Extract the (x, y) coordinate from the center of the cell holding the provided text.  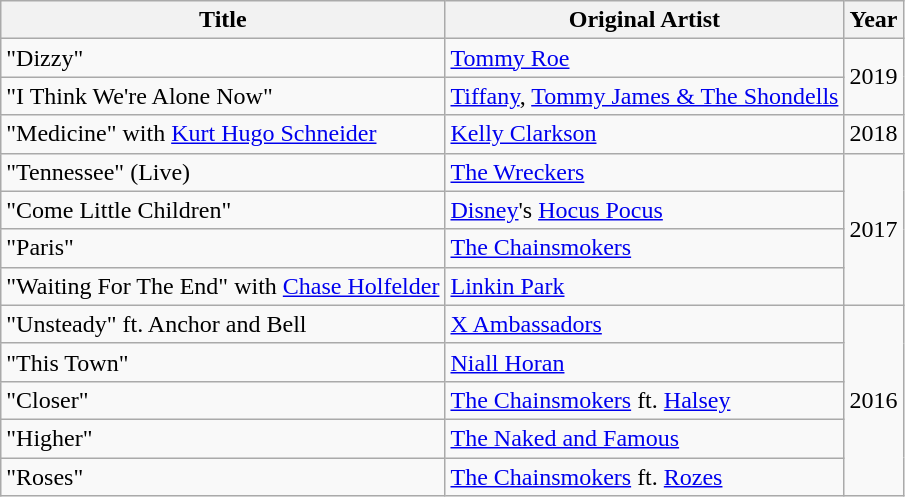
2016 (874, 400)
2018 (874, 134)
"Closer" (223, 400)
Title (223, 20)
"Roses" (223, 477)
2019 (874, 77)
Tommy Roe (644, 58)
2017 (874, 229)
"Medicine" with Kurt Hugo Schneider (223, 134)
Linkin Park (644, 286)
Disney's Hocus Pocus (644, 210)
"Tennessee" (Live) (223, 172)
The Chainsmokers ft. Halsey (644, 400)
Original Artist (644, 20)
Year (874, 20)
Tiffany, Tommy James & The Shondells (644, 96)
"Waiting For The End" with Chase Holfelder (223, 286)
The Chainsmokers (644, 248)
The Naked and Famous (644, 438)
X Ambassadors (644, 324)
The Wreckers (644, 172)
"Dizzy" (223, 58)
"Come Little Children" (223, 210)
Kelly Clarkson (644, 134)
The Chainsmokers ft. Rozes (644, 477)
"This Town" (223, 362)
"Higher" (223, 438)
"Paris" (223, 248)
"I Think We're Alone Now" (223, 96)
"Unsteady" ft. Anchor and Bell (223, 324)
Niall Horan (644, 362)
